Search for the cell housing the specified text and yield its [X, Y] center coordinate. 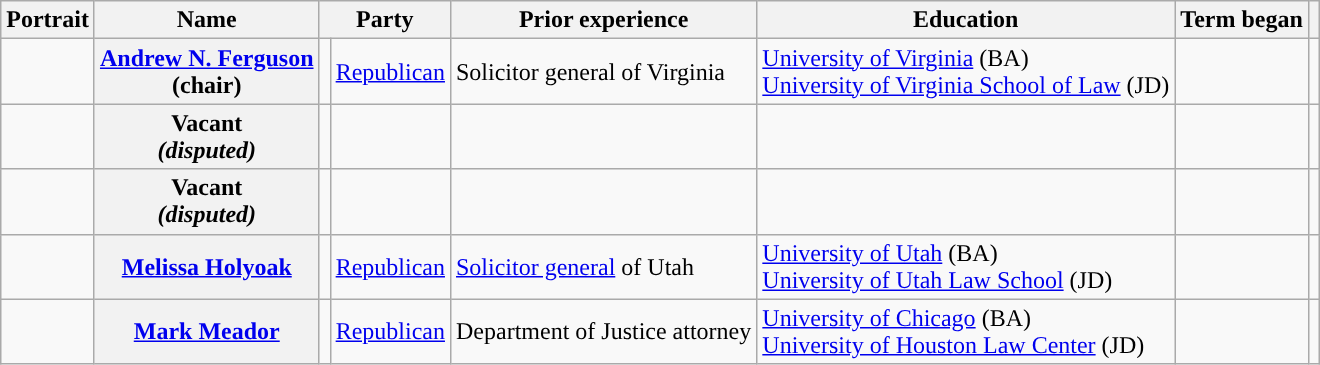
Solicitor general of Virginia [603, 72]
Name [206, 20]
University of Utah (BA)University of Utah Law School (JD) [966, 266]
University of Chicago (BA)University of Houston Law Center (JD) [966, 332]
Portrait [48, 20]
Prior experience [603, 20]
University of Virginia (BA)University of Virginia School of Law (JD) [966, 72]
Solicitor general of Utah [603, 266]
Mark Meador [206, 332]
Education [966, 20]
Party [384, 20]
Melissa Holyoak [206, 266]
Term began [1242, 20]
Department of Justice attorney [603, 332]
Andrew N. Ferguson(chair) [206, 72]
